Output the (x, y) coordinate of the center of the cell containing the given text.  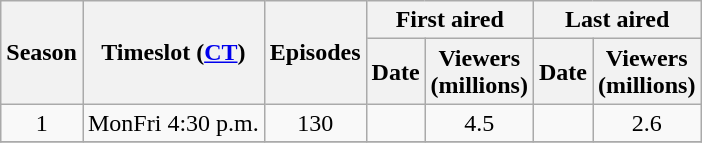
130 (315, 123)
Season (42, 52)
First aired (450, 20)
2.6 (646, 123)
Timeslot (CT) (173, 52)
1 (42, 123)
4.5 (479, 123)
MonFri 4:30 p.m. (173, 123)
Last aired (616, 20)
Episodes (315, 52)
